Provide the [x, y] coordinate of the cell's center where the given text is located.  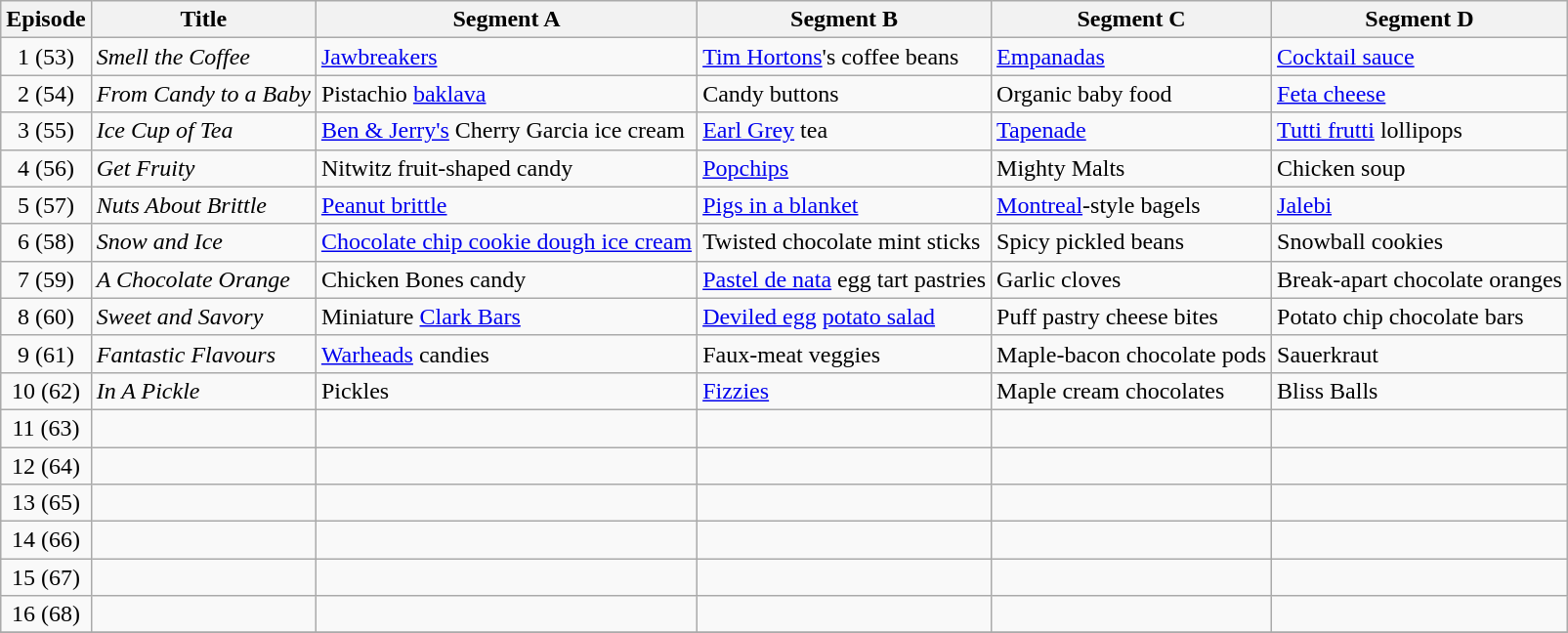
Cocktail sauce [1420, 57]
4 (56) [46, 168]
Bliss Balls [1420, 391]
Fizzies [844, 391]
Spicy pickled beans [1131, 242]
Chicken Bones candy [506, 279]
Chicken soup [1420, 168]
Maple cream chocolates [1131, 391]
A Chocolate Orange [203, 279]
Pickles [506, 391]
Chocolate chip cookie dough ice cream [506, 242]
Deviled egg potato salad [844, 316]
3 (55) [46, 131]
Snowball cookies [1420, 242]
Tutti frutti lollipops [1420, 131]
12 (64) [46, 466]
Potato chip chocolate bars [1420, 316]
Candy buttons [844, 94]
2 (54) [46, 94]
Montreal-style bagels [1131, 205]
Organic baby food [1131, 94]
16 (68) [46, 614]
Episode [46, 20]
10 (62) [46, 391]
Fantastic Flavours [203, 354]
Ben & Jerry's Cherry Garcia ice cream [506, 131]
1 (53) [46, 57]
Segment B [844, 20]
Feta cheese [1420, 94]
11 (63) [46, 428]
Tapenade [1131, 131]
Break-apart chocolate oranges [1420, 279]
Warheads candies [506, 354]
Twisted chocolate mint sticks [844, 242]
Segment D [1420, 20]
Sweet and Savory [203, 316]
Empanadas [1131, 57]
9 (61) [46, 354]
Segment C [1131, 20]
Faux-meat veggies [844, 354]
Pistachio baklava [506, 94]
13 (65) [46, 503]
Jawbreakers [506, 57]
Title [203, 20]
Garlic cloves [1131, 279]
Get Fruity [203, 168]
Mighty Malts [1131, 168]
In A Pickle [203, 391]
5 (57) [46, 205]
14 (66) [46, 540]
Peanut brittle [506, 205]
7 (59) [46, 279]
Segment A [506, 20]
6 (58) [46, 242]
Maple-bacon chocolate pods [1131, 354]
Snow and Ice [203, 242]
Tim Hortons's coffee beans [844, 57]
Earl Grey tea [844, 131]
Nitwitz fruit-shaped candy [506, 168]
Ice Cup of Tea [203, 131]
Popchips [844, 168]
Sauerkraut [1420, 354]
Puff pastry cheese bites [1131, 316]
Miniature Clark Bars [506, 316]
8 (60) [46, 316]
Pastel de nata egg tart pastries [844, 279]
Smell the Coffee [203, 57]
From Candy to a Baby [203, 94]
15 (67) [46, 577]
Nuts About Brittle [203, 205]
Jalebi [1420, 205]
Pigs in a blanket [844, 205]
